Scan for the cell matching the given text and deliver its [X, Y] coordinate at center. 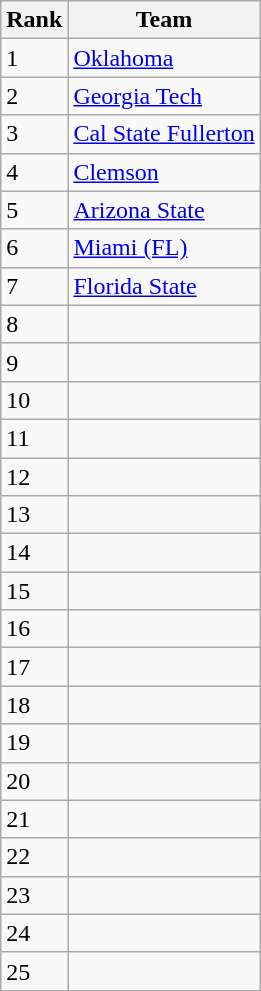
Arizona State [164, 210]
7 [34, 286]
4 [34, 172]
Oklahoma [164, 58]
Rank [34, 20]
1 [34, 58]
23 [34, 895]
17 [34, 667]
9 [34, 362]
18 [34, 705]
22 [34, 857]
21 [34, 819]
20 [34, 781]
Georgia Tech [164, 96]
3 [34, 134]
13 [34, 515]
Miami (FL) [164, 248]
15 [34, 591]
Cal State Fullerton [164, 134]
2 [34, 96]
6 [34, 248]
19 [34, 743]
14 [34, 553]
11 [34, 438]
25 [34, 971]
Clemson [164, 172]
8 [34, 324]
10 [34, 400]
24 [34, 933]
5 [34, 210]
12 [34, 477]
Team [164, 20]
Florida State [164, 286]
16 [34, 629]
